Locate the cell with the specified text and output its [X, Y] center coordinate. 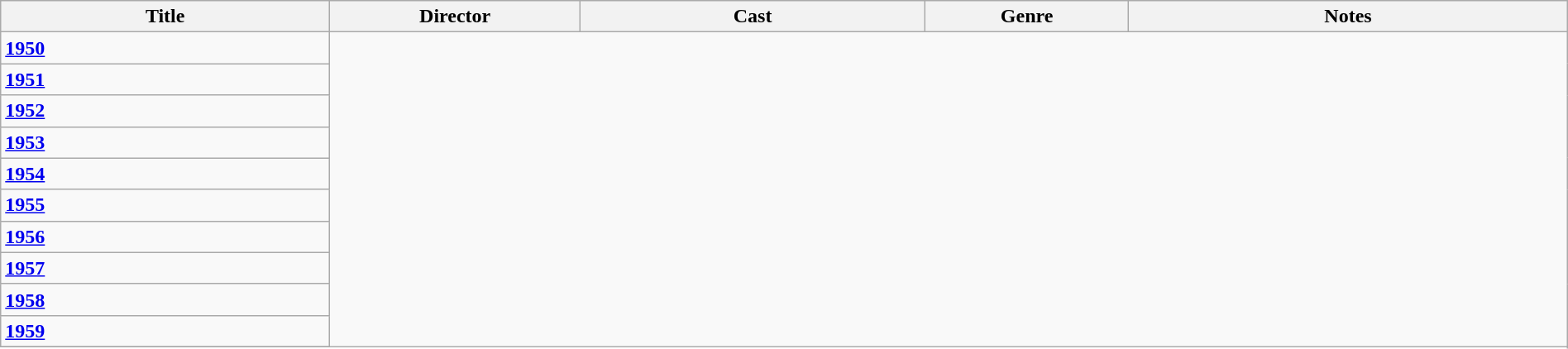
1950 [165, 48]
Notes [1348, 17]
1959 [165, 331]
1953 [165, 142]
1951 [165, 79]
Title [165, 17]
1956 [165, 237]
Director [455, 17]
1957 [165, 268]
1954 [165, 174]
Cast [753, 17]
1952 [165, 111]
1958 [165, 299]
Genre [1026, 17]
1955 [165, 205]
